Provide the [X, Y] coordinate of the cell's center where the given text is located.  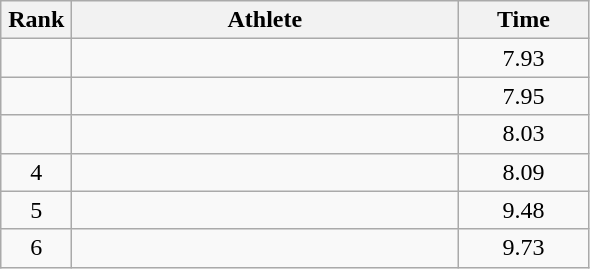
4 [36, 172]
Time [524, 20]
7.95 [524, 96]
9.48 [524, 210]
9.73 [524, 248]
6 [36, 248]
5 [36, 210]
8.09 [524, 172]
8.03 [524, 134]
Rank [36, 20]
Athlete [265, 20]
7.93 [524, 58]
